Determine the [X, Y] coordinate at the center of the cell enclosing the given text.  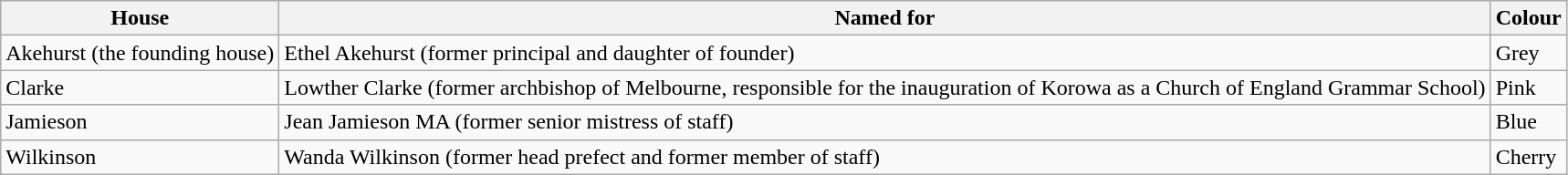
Ethel Akehurst (former principal and daughter of founder) [885, 53]
Blue [1528, 122]
Cherry [1528, 157]
Pink [1528, 87]
Wilkinson [141, 157]
Jean Jamieson MA (former senior mistress of staff) [885, 122]
Colour [1528, 18]
Akehurst (the founding house) [141, 53]
Clarke [141, 87]
Grey [1528, 53]
Named for [885, 18]
House [141, 18]
Lowther Clarke (former archbishop of Melbourne, responsible for the inauguration of Korowa as a Church of England Grammar School) [885, 87]
Wanda Wilkinson (former head prefect and former member of staff) [885, 157]
Jamieson [141, 122]
